Return the [x, y] coordinate for the center point of the cell that contains the specified text.  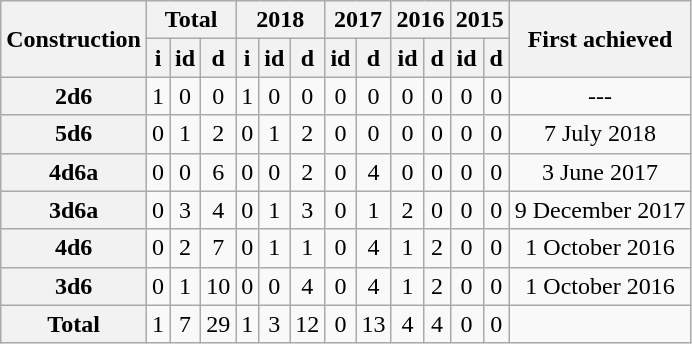
12 [308, 324]
2017 [358, 20]
13 [374, 324]
2016 [420, 20]
2d6 [74, 96]
5d6 [74, 134]
3d6 [74, 286]
6 [218, 172]
9 December 2017 [600, 210]
4d6 [74, 248]
7 July 2018 [600, 134]
10 [218, 286]
2015 [480, 20]
2018 [280, 20]
First achieved [600, 39]
3d6a [74, 210]
--- [600, 96]
3 June 2017 [600, 172]
4d6a [74, 172]
29 [218, 324]
Construction [74, 39]
